Return (X, Y) of the center of cell containing provided text 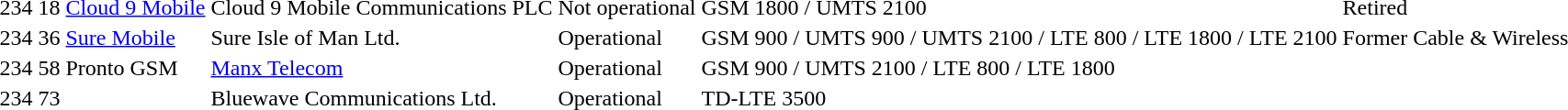
GSM 900 / UMTS 2100 / LTE 800 / LTE 1800 (1020, 68)
Sure Mobile (136, 38)
GSM 900 / UMTS 900 / UMTS 2100 / LTE 800 / LTE 1800 / LTE 2100 (1020, 38)
36 (50, 38)
Sure Isle of Man Ltd. (382, 38)
Pronto GSM (136, 68)
58 (50, 68)
Manx Telecom (382, 68)
